Return the [X, Y] coordinate for the center point of the cell that contains the specified text.  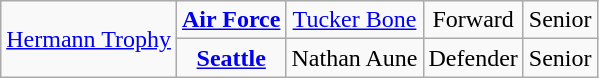
Forward [473, 20]
Air Force [230, 20]
Defender [473, 58]
Tucker Bone [354, 20]
Seattle [230, 58]
Nathan Aune [354, 58]
Hermann Trophy [89, 39]
